Capture the cell that displays the provided text and extract its [X, Y] central coordinate. 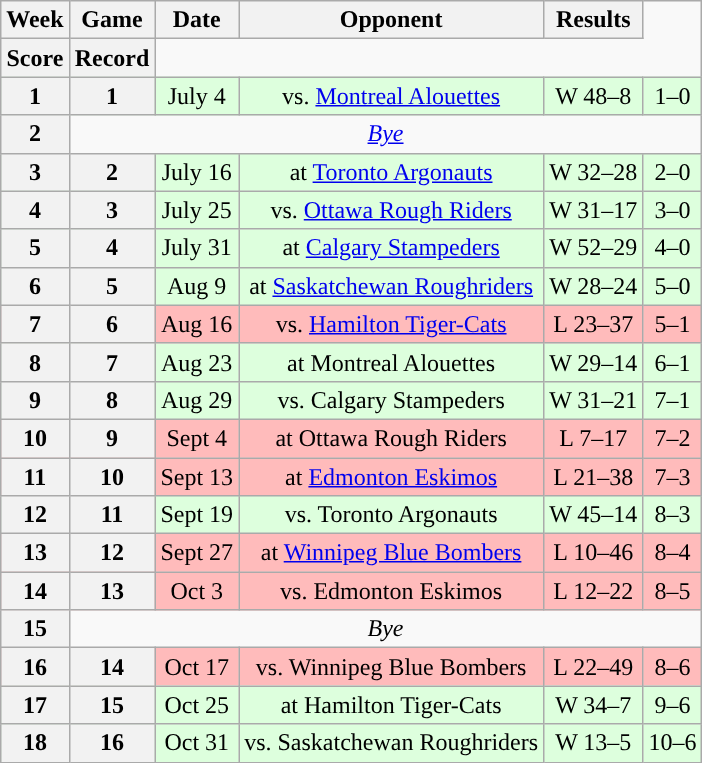
vs. Montreal Alouettes [392, 96]
8–3 [672, 515]
7–3 [672, 477]
4–0 [672, 248]
July 25 [197, 210]
8–5 [672, 591]
5–0 [672, 286]
L 22–49 [594, 667]
vs. Saskatchewan Roughriders [392, 743]
1–0 [672, 96]
L 21–38 [594, 477]
Sept 27 [197, 553]
L 23–37 [594, 324]
7–1 [672, 400]
Oct 17 [197, 667]
3–0 [672, 210]
9–6 [672, 705]
Aug 16 [197, 324]
vs. Winnipeg Blue Bombers [392, 667]
at Montreal Alouettes [392, 362]
5–1 [672, 324]
W 31–21 [594, 400]
at Ottawa Rough Riders [392, 438]
L 12–22 [594, 591]
W 29–14 [594, 362]
Aug 9 [197, 286]
Sept 19 [197, 515]
Date [197, 20]
Opponent [392, 20]
Oct 3 [197, 591]
L 7–17 [594, 438]
vs. Hamilton Tiger-Cats [392, 324]
Sept 4 [197, 438]
vs. Toronto Argonauts [392, 515]
July 16 [197, 172]
L 10–46 [594, 553]
8–4 [672, 553]
at Toronto Argonauts [392, 172]
17 [35, 705]
10–6 [672, 743]
Aug 23 [197, 362]
July 31 [197, 248]
at Hamilton Tiger-Cats [392, 705]
18 [35, 743]
2–0 [672, 172]
Game [112, 20]
W 31–17 [594, 210]
W 32–28 [594, 172]
Results [594, 20]
at Saskatchewan Roughriders [392, 286]
8–6 [672, 667]
Score [35, 58]
Oct 25 [197, 705]
W 52–29 [594, 248]
July 4 [197, 96]
W 28–24 [594, 286]
W 34–7 [594, 705]
Record [112, 58]
at Edmonton Eskimos [392, 477]
W 13–5 [594, 743]
Sept 13 [197, 477]
vs. Calgary Stampeders [392, 400]
6–1 [672, 362]
vs. Edmonton Eskimos [392, 591]
Week [35, 20]
Aug 29 [197, 400]
at Calgary Stampeders [392, 248]
Oct 31 [197, 743]
7–2 [672, 438]
W 45–14 [594, 515]
W 48–8 [594, 96]
vs. Ottawa Rough Riders [392, 210]
at Winnipeg Blue Bombers [392, 553]
